Determine the (x, y) coordinate at the center of the cell enclosing the given text.  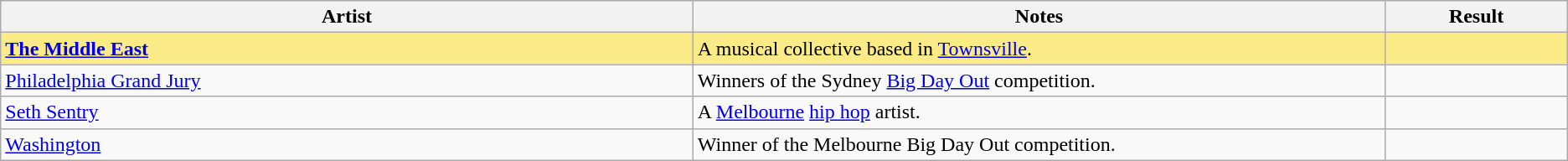
Winner of the Melbourne Big Day Out competition. (1039, 144)
A Melbourne hip hop artist. (1039, 112)
The Middle East (347, 49)
Washington (347, 144)
Artist (347, 17)
Philadelphia Grand Jury (347, 80)
Winners of the Sydney Big Day Out competition. (1039, 80)
A musical collective based in Townsville. (1039, 49)
Seth Sentry (347, 112)
Notes (1039, 17)
Result (1477, 17)
